Pinpoint the cell where the given text exists, returning its (x, y) midpoint coordinate. 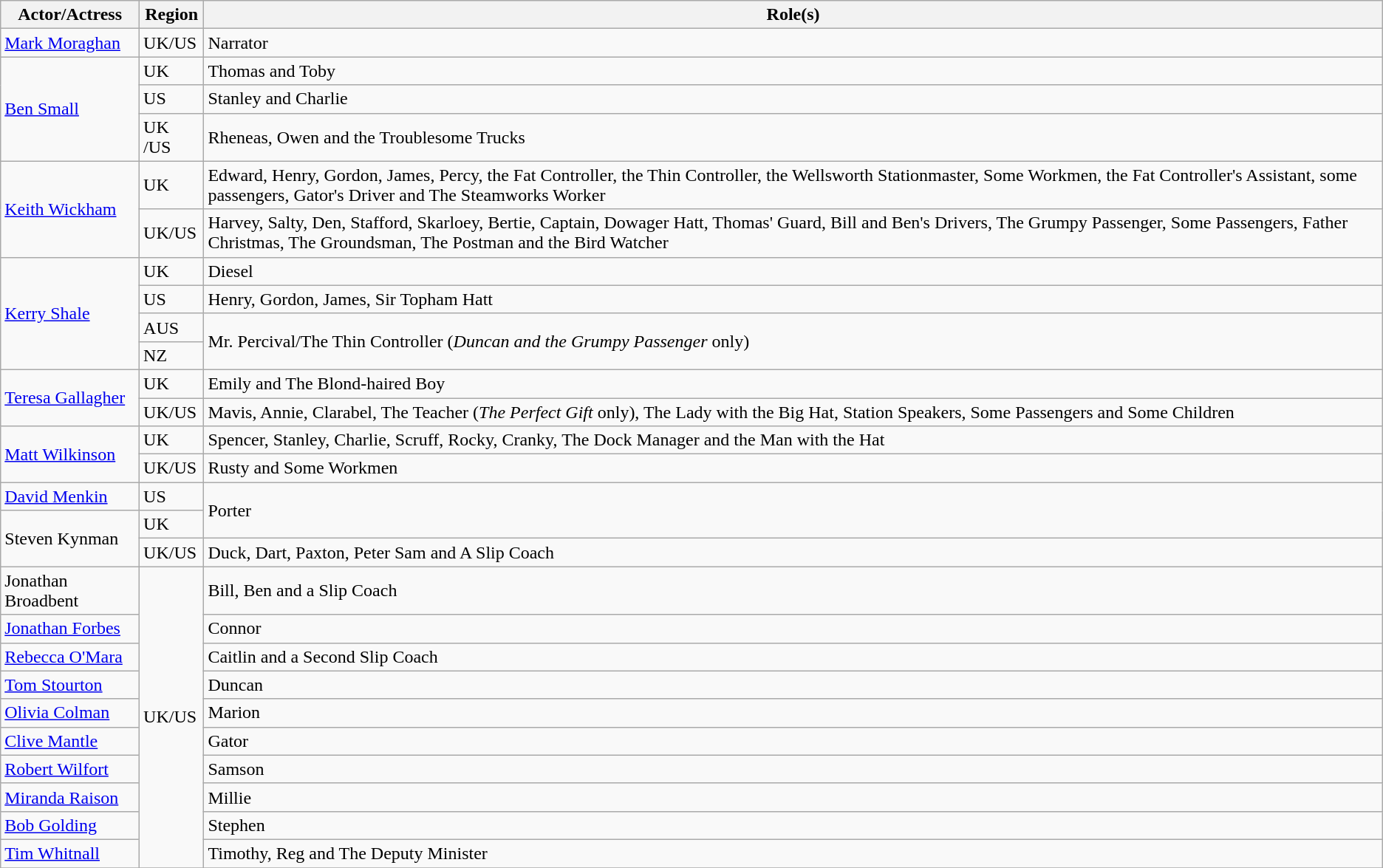
Bill, Ben and a Slip Coach (793, 591)
Ben Small (70, 109)
AUS (171, 327)
Mark Moraghan (70, 43)
Teresa Gallagher (70, 397)
Samson (793, 769)
Bob Golding (70, 825)
Millie (793, 797)
Actor/Actress (70, 15)
Gator (793, 741)
Connor (793, 629)
Narrator (793, 43)
Rheneas, Owen and the Troublesome Trucks (793, 137)
Robert Wilfort (70, 769)
Jonathan Forbes (70, 629)
Miranda Raison (70, 797)
Marion (793, 713)
David Menkin (70, 496)
Emily and The Blond-haired Boy (793, 383)
Henry, Gordon, James, Sir Topham Hatt (793, 299)
Role(s) (793, 15)
Keith Wickham (70, 209)
Caitlin and a Second Slip Coach (793, 657)
Porter (793, 510)
Kerry Shale (70, 313)
Duncan (793, 685)
Clive Mantle (70, 741)
Rusty and Some Workmen (793, 468)
Stephen (793, 825)
Spencer, Stanley, Charlie, Scruff, Rocky, Cranky, The Dock Manager and the Man with the Hat (793, 440)
Timothy, Reg and The Deputy Minister (793, 853)
Diesel (793, 271)
Stanley and Charlie (793, 99)
Steven Kynman (70, 539)
Duck, Dart, Paxton, Peter Sam and A Slip Coach (793, 553)
Region (171, 15)
Olivia Colman (70, 713)
NZ (171, 355)
Jonathan Broadbent (70, 591)
Mr. Percival/The Thin Controller (Duncan and the Grumpy Passenger only) (793, 341)
Tom Stourton (70, 685)
Thomas and Toby (793, 71)
Matt Wilkinson (70, 454)
Rebecca O'Mara (70, 657)
Tim Whitnall (70, 853)
Mavis, Annie, Clarabel, The Teacher (The Perfect Gift only), The Lady with the Big Hat, Station Speakers, Some Passengers and Some Children (793, 411)
UK /US (171, 137)
